Identify which cell holds the provided text, then report its [x, y] central coordinate. 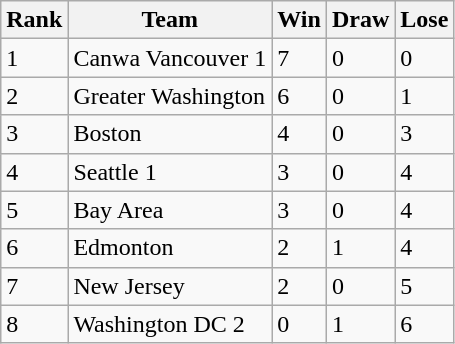
Draw [360, 20]
Lose [424, 20]
8 [34, 324]
Edmonton [170, 248]
Washington DC 2 [170, 324]
Win [300, 20]
Bay Area [170, 210]
New Jersey [170, 286]
Seattle 1 [170, 172]
Rank [34, 20]
Boston [170, 134]
Greater Washington [170, 96]
Team [170, 20]
Canwa Vancouver 1 [170, 58]
